From the cell containing the given text, extract its center point as [X, Y] coordinate. 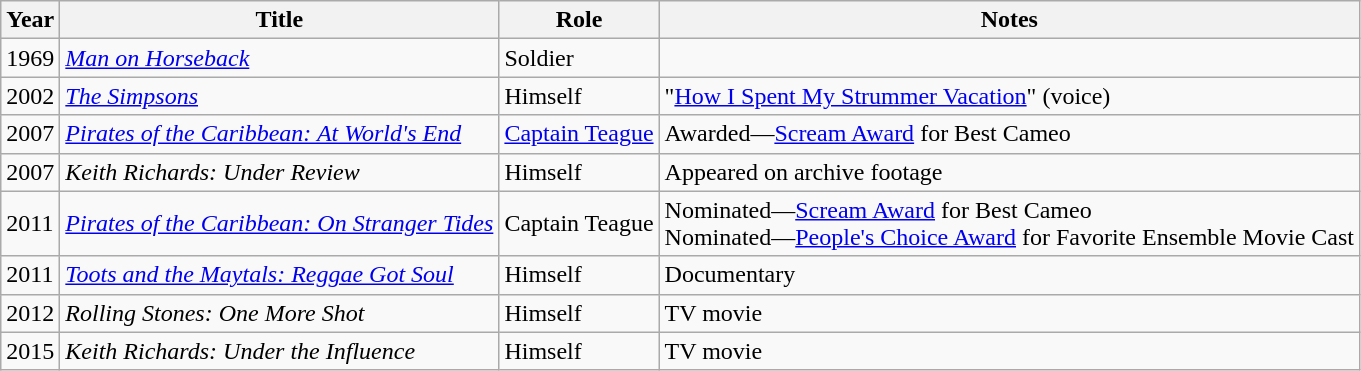
1969 [30, 58]
Nominated—Scream Award for Best CameoNominated—People's Choice Award for Favorite Ensemble Movie Cast [1009, 224]
Keith Richards: Under Review [280, 172]
Notes [1009, 20]
Pirates of the Caribbean: On Stranger Tides [280, 224]
"How I Spent My Strummer Vacation" (voice) [1009, 96]
Pirates of the Caribbean: At World's End [280, 134]
Title [280, 20]
Documentary [1009, 275]
Toots and the Maytals: Reggae Got Soul [280, 275]
Year [30, 20]
Man on Horseback [280, 58]
Role [579, 20]
Awarded—Scream Award for Best Cameo [1009, 134]
The Simpsons [280, 96]
Rolling Stones: One More Shot [280, 313]
2012 [30, 313]
Keith Richards: Under the Influence [280, 351]
Soldier [579, 58]
2015 [30, 351]
Appeared on archive footage [1009, 172]
2002 [30, 96]
